Locate the cell with the specified text and output its (X, Y) center coordinate. 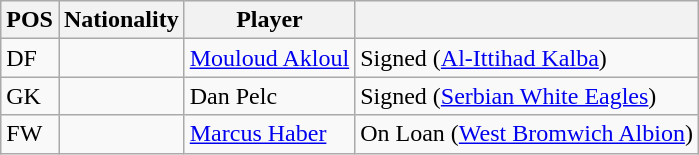
On Loan (West Bromwich Albion) (527, 134)
Nationality (121, 20)
Mouloud Akloul (269, 58)
GK (30, 96)
Signed (Serbian White Eagles) (527, 96)
DF (30, 58)
Marcus Haber (269, 134)
POS (30, 20)
FW (30, 134)
Signed (Al-Ittihad Kalba) (527, 58)
Dan Pelc (269, 96)
Player (269, 20)
